Extract the (x, y) coordinate from the center of the cell holding the provided text.  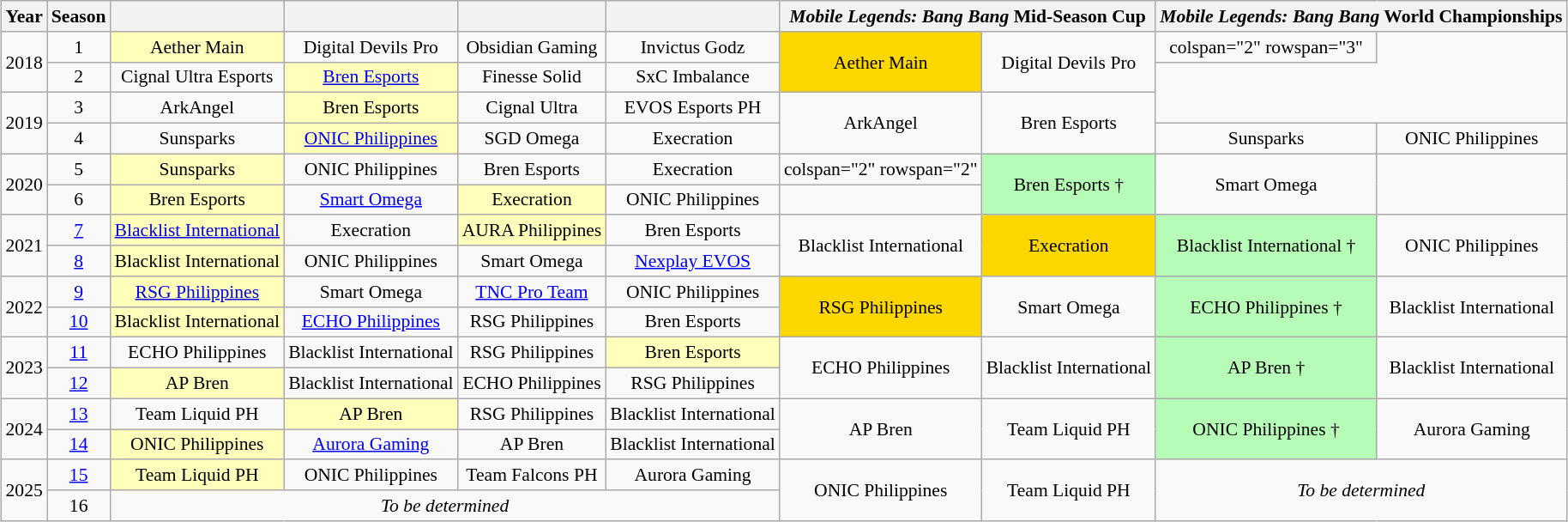
11 (79, 353)
Year (24, 16)
1 (79, 47)
Finesse Solid (532, 77)
16 (79, 506)
ECHO Philippines † (1266, 307)
Season (79, 16)
14 (79, 445)
Nexplay EVOS (693, 261)
colspan="2" rowspan="2" (881, 169)
colspan="2" rowspan="3" (1266, 47)
ONIC Philippines † (1266, 429)
Cignal Ultra Esports (197, 77)
SGD Omega (532, 139)
2022 (24, 307)
Blacklist International † (1266, 246)
2 (79, 77)
2021 (24, 246)
13 (79, 414)
3 (79, 108)
7 (79, 231)
Obsidian Gaming (532, 47)
2020 (24, 184)
Team Falcons PH (532, 476)
AP Bren † (1266, 367)
15 (79, 476)
Mobile Legends: Bang Bang World Championships (1360, 16)
SxC Imbalance (693, 77)
Cignal Ultra (532, 108)
4 (79, 139)
9 (79, 292)
2018 (24, 62)
TNC Pro Team (532, 292)
10 (79, 322)
EVOS Esports PH (693, 108)
Bren Esports † (1069, 184)
2023 (24, 367)
2025 (24, 491)
6 (79, 200)
8 (79, 261)
2019 (24, 124)
2024 (24, 429)
AURA Philippines (532, 231)
12 (79, 384)
5 (79, 169)
Invictus Godz (693, 47)
Mobile Legends: Bang Bang Mid-Season Cup (968, 16)
